Return (X, Y) of the center of cell containing provided text 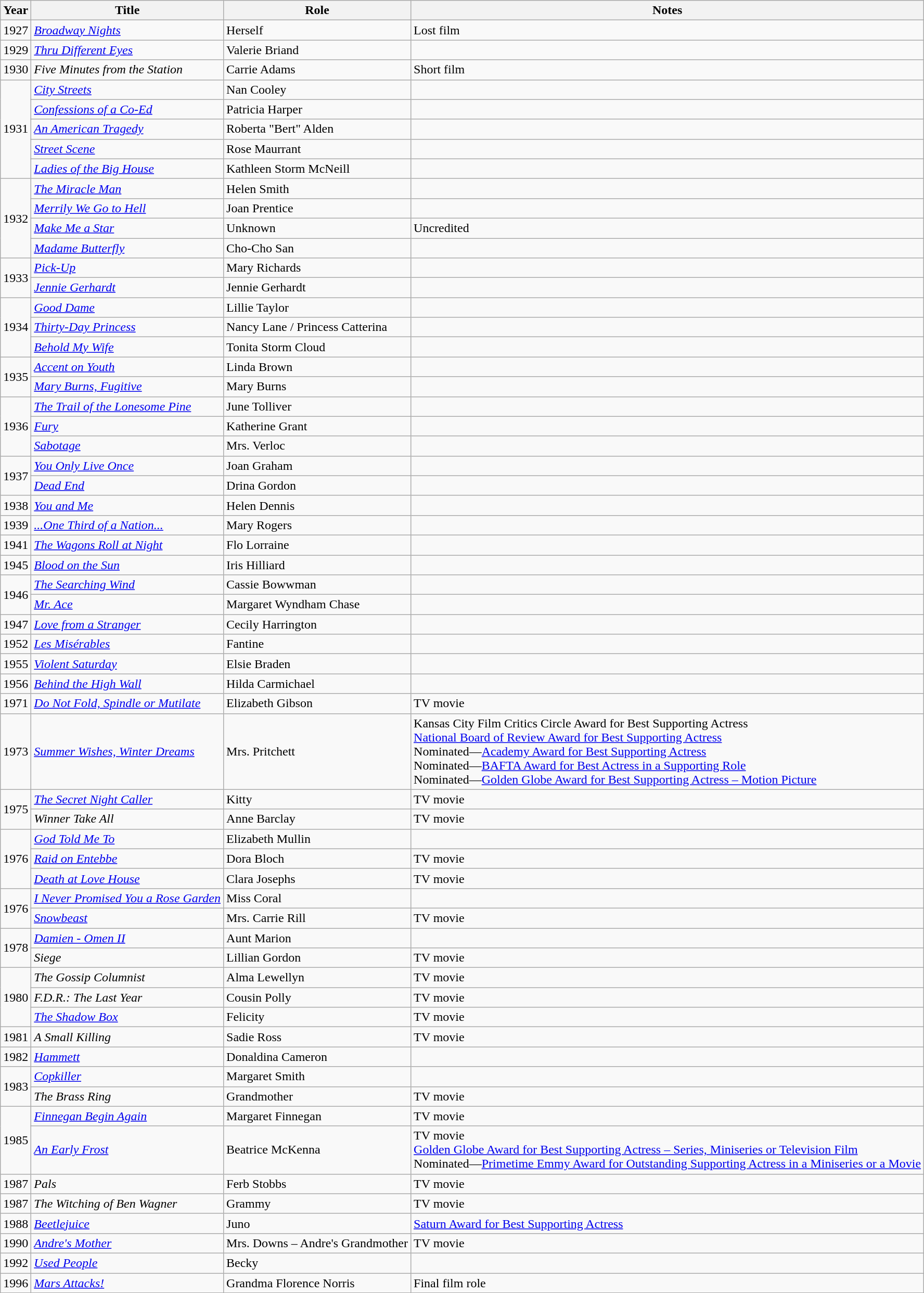
Accent on Youth (127, 367)
Sadie Ross (317, 1037)
Patricia Harper (317, 109)
Joan Graham (317, 466)
Behind the High Wall (127, 684)
1982 (16, 1057)
Valerie Briand (317, 50)
Cassie Bowwman (317, 585)
1955 (16, 664)
Aunt Marion (317, 938)
Miss Coral (317, 898)
You and Me (127, 505)
Ladies of the Big House (127, 169)
City Streets (127, 89)
Kitty (317, 799)
1992 (16, 1263)
Snowbeast (127, 918)
Blood on the Sun (127, 565)
Cecily Harrington (317, 624)
Title (127, 10)
Damien - Omen II (127, 938)
Sabotage (127, 446)
Short film (668, 70)
Anne Barclay (317, 819)
Roberta "Bert" Alden (317, 129)
Carrie Adams (317, 70)
Mary Rogers (317, 525)
Summer Wishes, Winter Dreams (127, 751)
Becky (317, 1263)
You Only Live Once (127, 466)
Death at Love House (127, 878)
Fury (127, 426)
1934 (16, 327)
An Early Frost (127, 1150)
Mrs. Verloc (317, 446)
Siege (127, 958)
1939 (16, 525)
The Trail of the Lonesome Pine (127, 406)
1932 (16, 218)
Mrs. Downs – Andre's Grandmother (317, 1243)
Clara Josephs (317, 878)
Tonita Storm Cloud (317, 347)
F.D.R.: The Last Year (127, 997)
The Wagons Roll at Night (127, 545)
Mrs. Pritchett (317, 751)
Helen Smith (317, 188)
1947 (16, 624)
I Never Promised You a Rose Garden (127, 898)
Beatrice McKenna (317, 1150)
Andre's Mother (127, 1243)
Juno (317, 1223)
Lillian Gordon (317, 958)
Pals (127, 1184)
The Gossip Columnist (127, 978)
1927 (16, 30)
Uncredited (668, 228)
Donaldina Cameron (317, 1057)
The Brass Ring (127, 1096)
Felicity (317, 1017)
1971 (16, 703)
Grandmother (317, 1096)
Linda Brown (317, 367)
Saturn Award for Best Supporting Actress (668, 1223)
Good Dame (127, 308)
1930 (16, 70)
The Searching Wind (127, 585)
Mary Burns (317, 387)
Margaret Smith (317, 1077)
The Shadow Box (127, 1017)
Year (16, 10)
1973 (16, 751)
Helen Dennis (317, 505)
Winner Take All (127, 819)
Katherine Grant (317, 426)
1956 (16, 684)
...One Third of a Nation... (127, 525)
1985 (16, 1140)
1983 (16, 1086)
Raid on Entebbe (127, 859)
Dora Bloch (317, 859)
The Miracle Man (127, 188)
Merrily We Go to Hell (127, 208)
Nan Cooley (317, 89)
Flo Lorraine (317, 545)
Lost film (668, 30)
Mars Attacks! (127, 1283)
1933 (16, 278)
Mr. Ace (127, 605)
Mrs. Carrie Rill (317, 918)
Fantine (317, 644)
Pick-Up (127, 268)
Notes (668, 10)
Mary Richards (317, 268)
An American Tragedy (127, 129)
Madame Butterfly (127, 248)
Love from a Stranger (127, 624)
1936 (16, 426)
Finnegan Begin Again (127, 1116)
1937 (16, 476)
Margaret Wyndham Chase (317, 605)
Thirty-Day Princess (127, 327)
Dead End (127, 485)
Nancy Lane / Princess Catterina (317, 327)
Broadway Nights (127, 30)
Cousin Polly (317, 997)
Hammett (127, 1057)
Hilda Carmichael (317, 684)
1931 (16, 129)
A Small Killing (127, 1037)
The Secret Night Caller (127, 799)
Kathleen Storm McNeill (317, 169)
1929 (16, 50)
Iris Hilliard (317, 565)
June Tolliver (317, 406)
1945 (16, 565)
Confessions of a Co-Ed (127, 109)
Margaret Finnegan (317, 1116)
1938 (16, 505)
Rose Maurrant (317, 149)
Alma Lewellyn (317, 978)
Herself (317, 30)
Elsie Braden (317, 664)
Grandma Florence Norris (317, 1283)
Cho-Cho San (317, 248)
Do Not Fold, Spindle or Mutilate (127, 703)
Drina Gordon (317, 485)
Mary Burns, Fugitive (127, 387)
Joan Prentice (317, 208)
Unknown (317, 228)
1952 (16, 644)
1988 (16, 1223)
1990 (16, 1243)
Ferb Stobbs (317, 1184)
Make Me a Star (127, 228)
1975 (16, 809)
The Witching of Ben Wagner (127, 1204)
1980 (16, 997)
1941 (16, 545)
Street Scene (127, 149)
Violent Saturday (127, 664)
Beetlejuice (127, 1223)
Elizabeth Gibson (317, 703)
Five Minutes from the Station (127, 70)
Copkiller (127, 1077)
1935 (16, 377)
Elizabeth Mullin (317, 839)
1996 (16, 1283)
Role (317, 10)
1981 (16, 1037)
Thru Different Eyes (127, 50)
Final film role (668, 1283)
Les Misérables (127, 644)
1978 (16, 948)
1946 (16, 595)
Behold My Wife (127, 347)
Grammy (317, 1204)
God Told Me To (127, 839)
Lillie Taylor (317, 308)
Used People (127, 1263)
